Return [X, Y] of the center of cell containing provided text 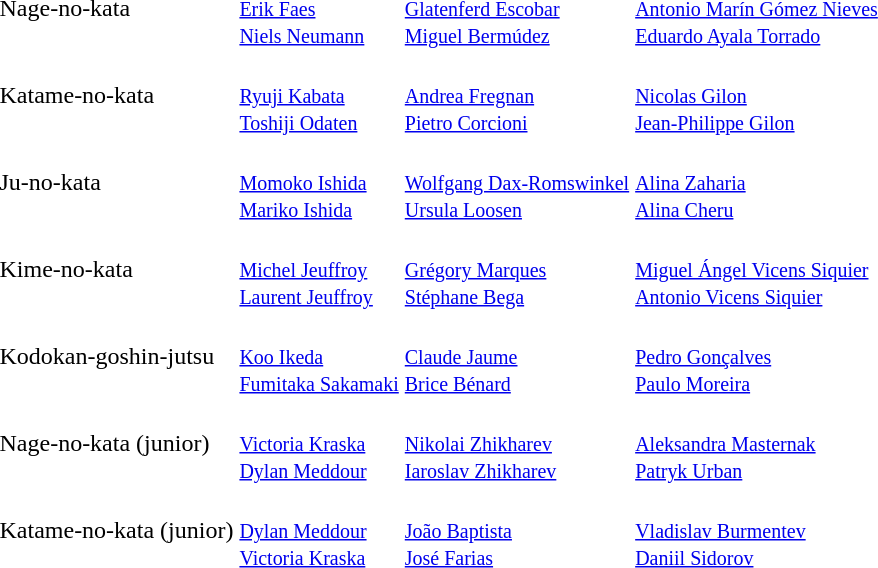
Koo IkedaFumitaka Sakamaki [319, 356]
Andrea FregnanPietro Corcioni [516, 95]
Grégory MarquesStéphane Bega [516, 269]
Claude JaumeBrice Bénard [516, 356]
Victoria KraskaDylan Meddour [319, 443]
Nikolai ZhikharevIaroslav Zhikharev [516, 443]
Momoko IshidaMariko Ishida [319, 182]
Michel JeuffroyLaurent Jeuffroy [319, 269]
Ryuji KabataToshiji Odaten [319, 95]
Wolfgang Dax-RomswinkelUrsula Loosen [516, 182]
